Detect which cell encompasses the target text, then output its [x, y] center coordinate. 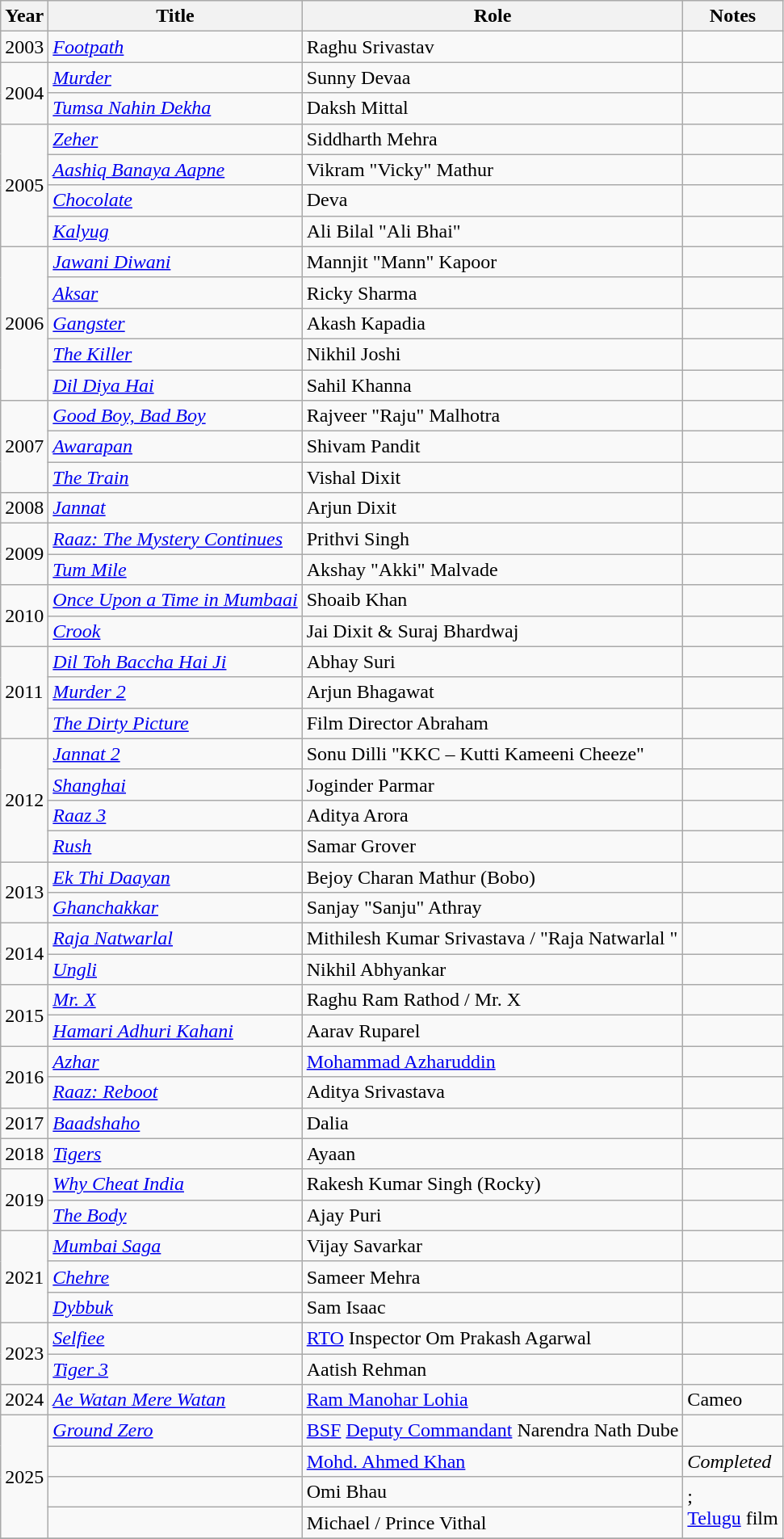
Dalia [493, 1123]
Azhar [175, 1062]
Raghu Srivastav [493, 47]
Shanghai [175, 784]
Mohammad Azharuddin [493, 1062]
Dil Toh Baccha Hai Ji [175, 662]
Footpath [175, 47]
Sahil Khanna [493, 385]
Murder [175, 78]
Vishal Dixit [493, 477]
2006 [24, 323]
;Telugu film [733, 1507]
2025 [24, 1477]
2009 [24, 554]
Raaz 3 [175, 815]
Aatish Rehman [493, 1369]
Mannjit "Mann" Kapoor [493, 262]
The Killer [175, 354]
Rajveer "Raju" Malhotra [493, 416]
Abhay Suri [493, 662]
Murder 2 [175, 692]
Tigers [175, 1154]
The Body [175, 1215]
Omi Bhau [493, 1492]
Ram Manohar Lohia [493, 1400]
Hamari Adhuri Kahani [175, 1031]
Sam Isaac [493, 1307]
2016 [24, 1077]
Akash Kapadia [493, 323]
Tum Mile [175, 570]
The Dirty Picture [175, 723]
Raaz: The Mystery Continues [175, 539]
Vijay Savarkar [493, 1246]
Nikhil Joshi [493, 354]
2008 [24, 508]
Chehre [175, 1276]
The Train [175, 477]
Akshay "Akki" Malvade [493, 570]
Nikhil Abhyankar [493, 969]
Samar Grover [493, 846]
2011 [24, 692]
Sonu Dilli "KKC – Kutti Kameeni Cheeze" [493, 754]
Ek Thi Daayan [175, 877]
Ajay Puri [493, 1215]
Rakesh Kumar Singh (Rocky) [493, 1184]
Notes [733, 16]
Dybbuk [175, 1307]
2004 [24, 93]
Aarav Ruparel [493, 1031]
Tumsa Nahin Dekha [175, 108]
Film Director Abraham [493, 723]
Once Upon a Time in Mumbaai [175, 600]
Mumbai Saga [175, 1246]
Jai Dixit & Suraj Bhardwaj [493, 631]
Role [493, 16]
Joginder Parmar [493, 784]
RTO Inspector Om Prakash Agarwal [493, 1338]
Zeher [175, 139]
Aksar [175, 292]
2010 [24, 616]
Raghu Ram Rathod / Mr. X [493, 1000]
Completed [733, 1461]
Vikram "Vicky" Mathur [493, 170]
Jawani Diwani [175, 262]
2005 [24, 185]
Ali Bilal "Ali Bhai" [493, 231]
Siddharth Mehra [493, 139]
Mohd. Ahmed Khan [493, 1461]
Bejoy Charan Mathur (Bobo) [493, 877]
Crook [175, 631]
Gangster [175, 323]
Shivam Pandit [493, 447]
Selfiee [175, 1338]
Jannat [175, 508]
Ungli [175, 969]
Ae Watan Mere Watan [175, 1400]
Chocolate [175, 200]
Mr. X [175, 1000]
Aditya Arora [493, 815]
2023 [24, 1353]
2024 [24, 1400]
Rush [175, 846]
BSF Deputy Commandant Narendra Nath Dube [493, 1431]
Shoaib Khan [493, 600]
Michael / Prince Vithal [493, 1523]
Awarapan [175, 447]
2018 [24, 1154]
Sanjay "Sanju" Athray [493, 908]
2019 [24, 1200]
Title [175, 16]
Ricky Sharma [493, 292]
Ayaan [493, 1154]
Mithilesh Kumar Srivastava / "Raja Natwarlal " [493, 939]
Raaz: Reboot [175, 1092]
Aashiq Banaya Aapne [175, 170]
2017 [24, 1123]
Jannat 2 [175, 754]
2014 [24, 954]
Arjun Dixit [493, 508]
Year [24, 16]
Ground Zero [175, 1431]
Tiger 3 [175, 1369]
Arjun Bhagawat [493, 692]
2012 [24, 800]
Why Cheat India [175, 1184]
Cameo [733, 1400]
2021 [24, 1276]
Baadshaho [175, 1123]
Good Boy, Bad Boy [175, 416]
Prithvi Singh [493, 539]
Dil Diya Hai [175, 385]
Daksh Mittal [493, 108]
Kalyug [175, 231]
Ghanchakkar [175, 908]
Sameer Mehra [493, 1276]
2007 [24, 447]
Raja Natwarlal [175, 939]
2013 [24, 892]
2015 [24, 1015]
Aditya Srivastava [493, 1092]
2003 [24, 47]
Deva [493, 200]
Sunny Devaa [493, 78]
